Find where the given text appears and provide that cell's center as (X, Y) coordinate. 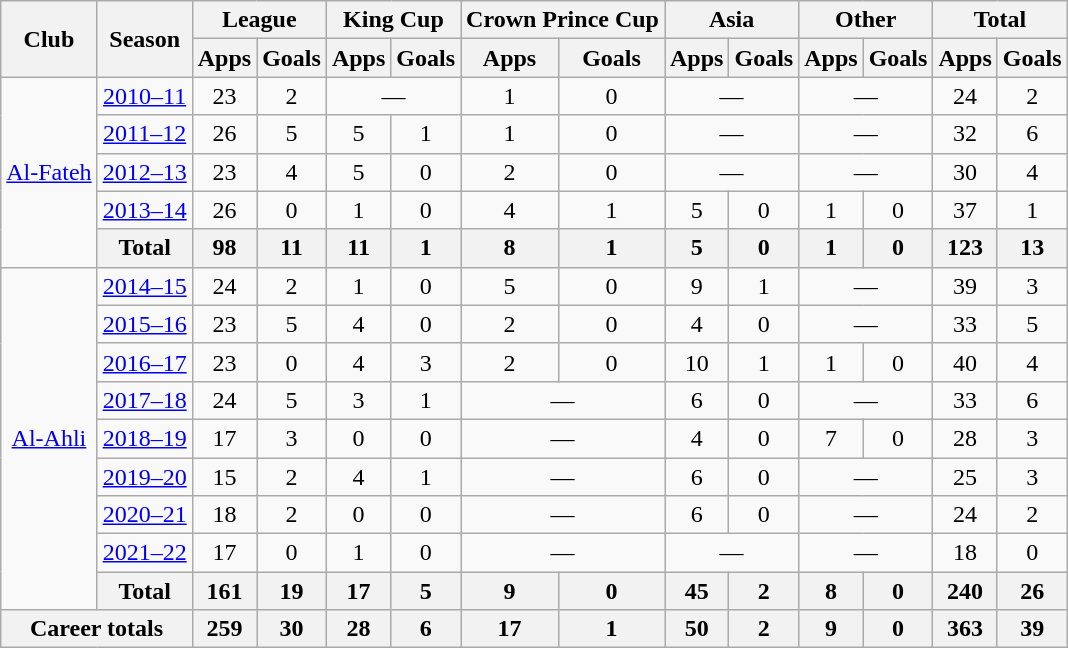
King Cup (393, 20)
2015–16 (144, 324)
2021–22 (144, 553)
Crown Prince Cup (563, 20)
7 (831, 438)
40 (965, 362)
363 (965, 629)
240 (965, 591)
2012–13 (144, 172)
League (259, 20)
2020–21 (144, 515)
32 (965, 134)
2018–19 (144, 438)
Asia (731, 20)
45 (696, 591)
Career totals (96, 629)
2011–12 (144, 134)
161 (224, 591)
259 (224, 629)
25 (965, 477)
2010–11 (144, 96)
2016–17 (144, 362)
10 (696, 362)
19 (292, 591)
98 (224, 248)
2019–20 (144, 477)
37 (965, 210)
13 (1032, 248)
Club (49, 39)
2014–15 (144, 286)
Al-Fateh (49, 172)
123 (965, 248)
50 (696, 629)
Al-Ahli (49, 438)
15 (224, 477)
Season (144, 39)
Other (866, 20)
2013–14 (144, 210)
2017–18 (144, 400)
